Capture the cell that displays the provided text and extract its (X, Y) central coordinate. 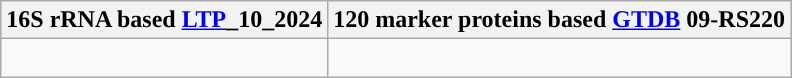
16S rRNA based LTP_10_2024 (164, 20)
120 marker proteins based GTDB 09-RS220 (560, 20)
